From the cell containing the given text, extract its center point as [x, y] coordinate. 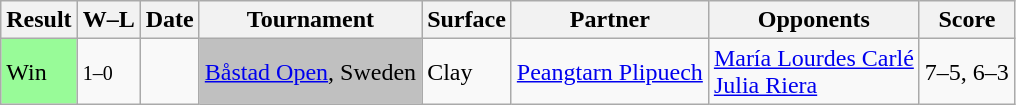
Surface [467, 20]
Clay [467, 72]
Score [966, 20]
Tournament [310, 20]
1–0 [108, 72]
Win [39, 72]
Partner [610, 20]
Date [170, 20]
Opponents [814, 20]
María Lourdes Carlé Julia Riera [814, 72]
W–L [108, 20]
Peangtarn Plipuech [610, 72]
7–5, 6–3 [966, 72]
Båstad Open, Sweden [310, 72]
Result [39, 20]
